Pinpoint the cell where the given text exists, returning its (x, y) midpoint coordinate. 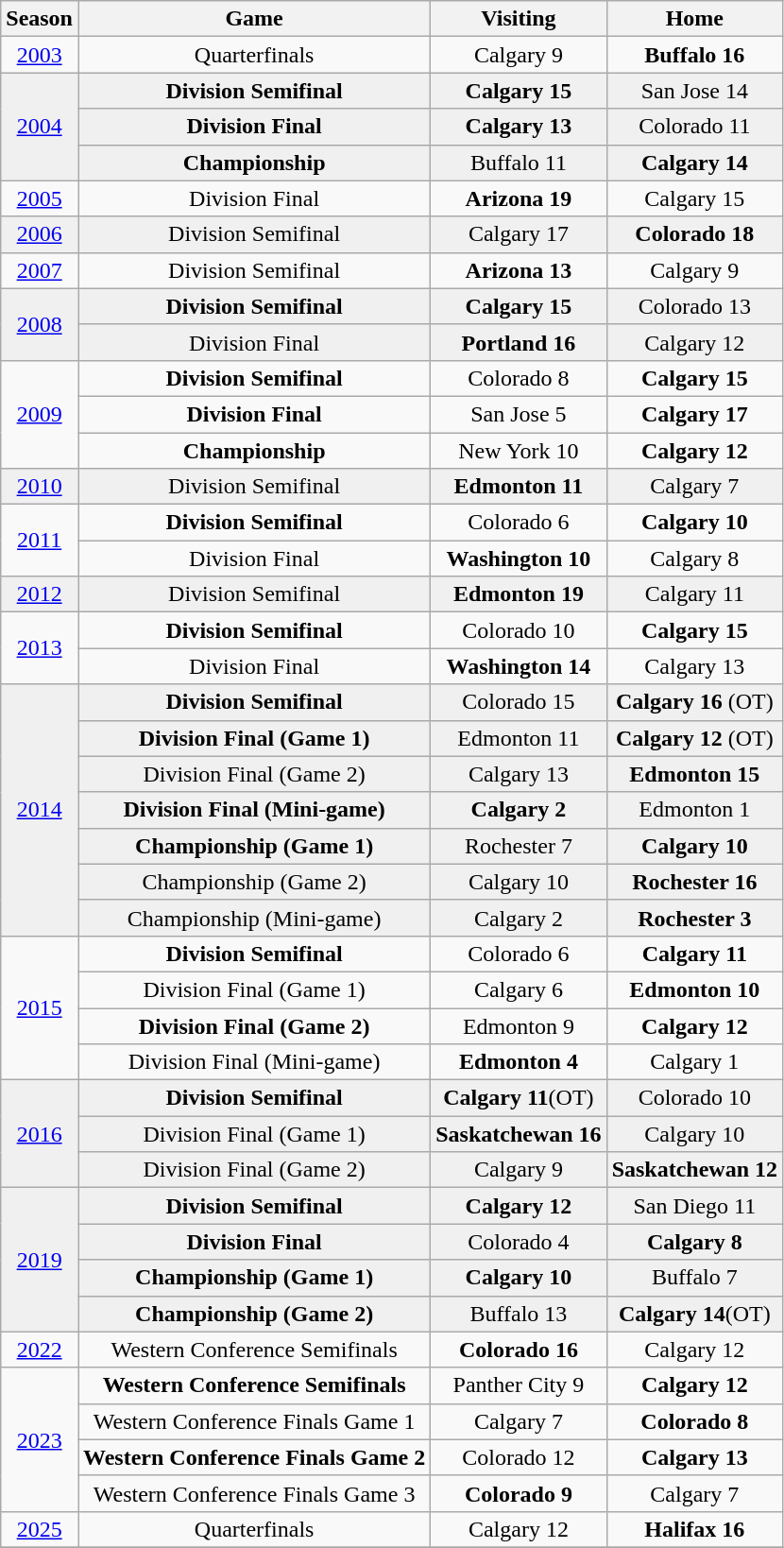
Saskatchewan 16 (519, 1134)
2023 (40, 1439)
Edmonton 19 (519, 594)
2010 (40, 487)
2012 (40, 594)
San Jose 14 (694, 91)
Arizona 13 (519, 270)
2016 (40, 1134)
Washington 10 (519, 559)
Edmonton 4 (519, 1062)
San Diego 11 (694, 1206)
2019 (40, 1260)
Visiting (519, 19)
2009 (40, 414)
Calgary 1 (694, 1062)
Calgary 11(OT) (519, 1098)
Colorado 13 (694, 306)
San Jose 5 (519, 414)
Edmonton 15 (694, 774)
Colorado 11 (694, 127)
2015 (40, 1007)
2025 (40, 1529)
Western Conference Finals Game 2 (253, 1457)
Washington 14 (519, 666)
Home (694, 19)
2006 (40, 234)
Western Conference Finals Game 3 (253, 1493)
2005 (40, 198)
2003 (40, 55)
Edmonton 10 (694, 989)
Calgary 6 (519, 989)
Calgary 12 (OT) (694, 738)
Arizona 19 (519, 198)
Calgary 16 (OT) (694, 702)
Buffalo 13 (519, 1314)
2008 (40, 324)
2011 (40, 541)
2013 (40, 648)
New York 10 (519, 451)
Saskatchewan 12 (694, 1170)
Buffalo 11 (519, 163)
2004 (40, 127)
Colorado 4 (519, 1242)
Rochester 7 (519, 846)
Edmonton 9 (519, 1025)
Buffalo 7 (694, 1278)
2022 (40, 1350)
Calgary 14 (694, 163)
Buffalo 16 (694, 55)
Edmonton 1 (694, 810)
Portland 16 (519, 342)
Panther City 9 (519, 1385)
Colorado 16 (519, 1350)
Game (253, 19)
Rochester 16 (694, 882)
Western Conference Finals Game 1 (253, 1421)
2014 (40, 810)
Colorado 9 (519, 1493)
Halifax 16 (694, 1529)
Calgary 14(OT) (694, 1314)
Colorado 12 (519, 1457)
Colorado 18 (694, 234)
Season (40, 19)
2007 (40, 270)
Rochester 3 (694, 918)
Colorado 15 (519, 702)
Championship (Mini-game) (253, 918)
